Find where the given text appears and provide that cell's center as (X, Y) coordinate. 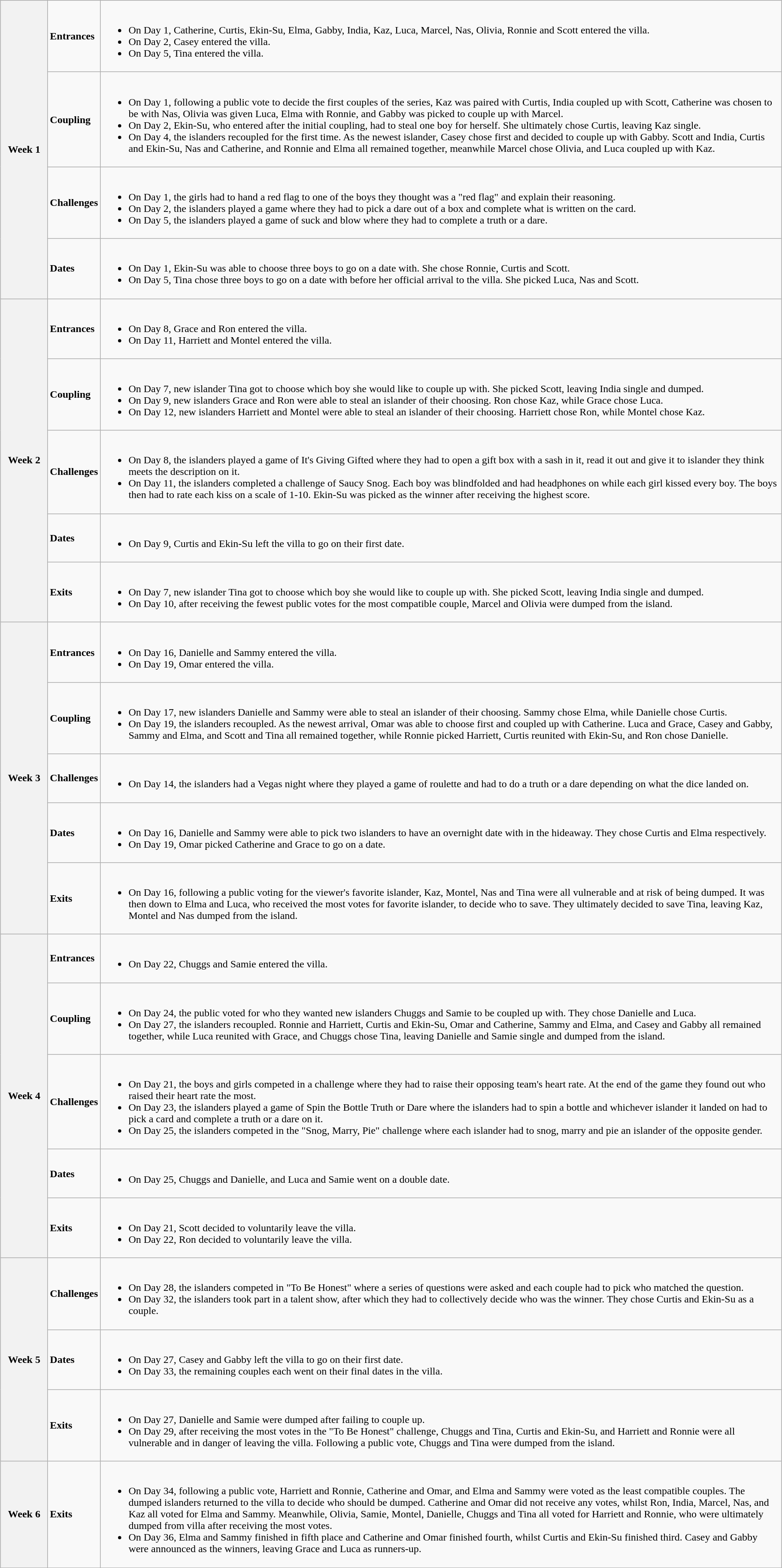
On Day 8, Grace and Ron entered the villa.On Day 11, Harriett and Montel entered the villa. (441, 329)
On Day 14, the islanders had a Vegas night where they played a game of roulette and had to do a truth or a dare depending on what the dice landed on. (441, 778)
On Day 27, Casey and Gabby left the villa to go on their first date.On Day 33, the remaining couples each went on their final dates in the villa. (441, 1360)
On Day 22, Chuggs and Samie entered the villa. (441, 958)
Week 3 (24, 778)
On Day 16, Danielle and Sammy entered the villa.On Day 19, Omar entered the villa. (441, 652)
Week 5 (24, 1360)
Week 6 (24, 1514)
On Day 21, Scott decided to voluntarily leave the villa.On Day 22, Ron decided to voluntarily leave the villa. (441, 1228)
Week 4 (24, 1096)
On Day 9, Curtis and Ekin-Su left the villa to go on their first date. (441, 538)
Week 2 (24, 460)
Week 1 (24, 149)
On Day 25, Chuggs and Danielle, and Luca and Samie went on a double date. (441, 1174)
